Return (X, Y) of the center of cell containing provided text 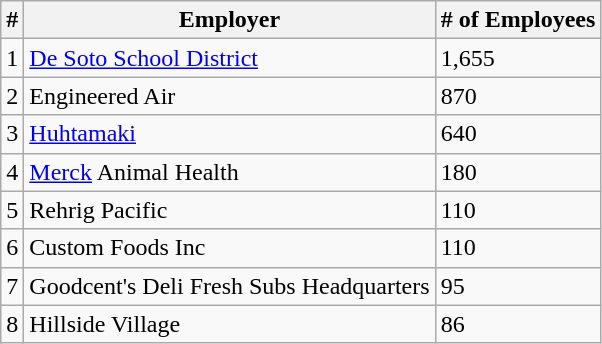
1,655 (518, 58)
5 (12, 210)
2 (12, 96)
4 (12, 172)
3 (12, 134)
# of Employees (518, 20)
86 (518, 324)
1 (12, 58)
Custom Foods Inc (230, 248)
95 (518, 286)
Employer (230, 20)
180 (518, 172)
De Soto School District (230, 58)
Huhtamaki (230, 134)
640 (518, 134)
# (12, 20)
870 (518, 96)
Merck Animal Health (230, 172)
7 (12, 286)
Goodcent's Deli Fresh Subs Headquarters (230, 286)
Engineered Air (230, 96)
Hillside Village (230, 324)
6 (12, 248)
8 (12, 324)
Rehrig Pacific (230, 210)
